Provide the [X, Y] coordinate of the cell's center where the given text is located.  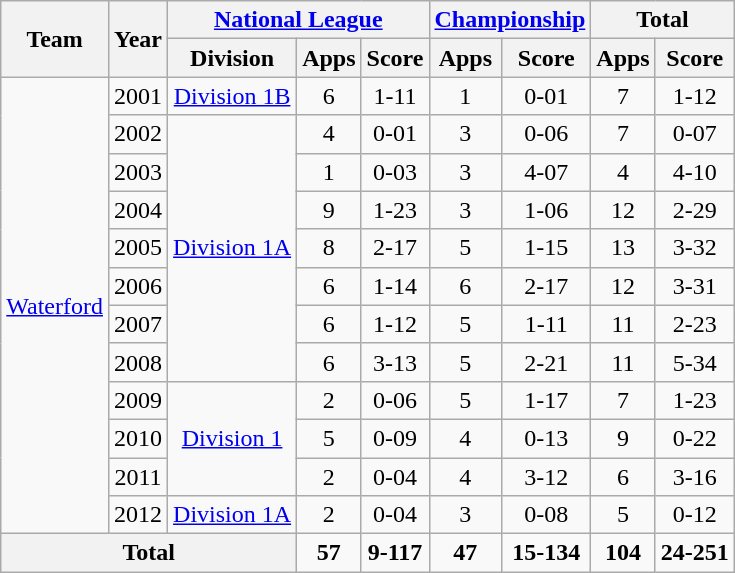
2-21 [546, 362]
2-23 [694, 324]
Division 1 [232, 438]
2012 [138, 515]
Waterford [55, 306]
15-134 [546, 553]
47 [466, 553]
13 [623, 248]
9-117 [395, 553]
2003 [138, 172]
104 [623, 553]
0-09 [395, 438]
Championship [510, 20]
2009 [138, 400]
3-16 [694, 477]
2007 [138, 324]
2006 [138, 286]
National League [298, 20]
2005 [138, 248]
3-12 [546, 477]
0-22 [694, 438]
2010 [138, 438]
1-06 [546, 210]
57 [329, 553]
0-03 [395, 172]
2004 [138, 210]
1-14 [395, 286]
0-08 [546, 515]
4-10 [694, 172]
24-251 [694, 553]
Division 1B [232, 96]
2001 [138, 96]
Team [55, 39]
2-29 [694, 210]
1-17 [546, 400]
2002 [138, 134]
0-13 [546, 438]
1-15 [546, 248]
2008 [138, 362]
8 [329, 248]
3-31 [694, 286]
3-32 [694, 248]
0-12 [694, 515]
Year [138, 39]
2011 [138, 477]
4-07 [546, 172]
5-34 [694, 362]
3-13 [395, 362]
0-07 [694, 134]
Division [232, 58]
